Provide the [X, Y] coordinate of the cell's center where the given text is located.  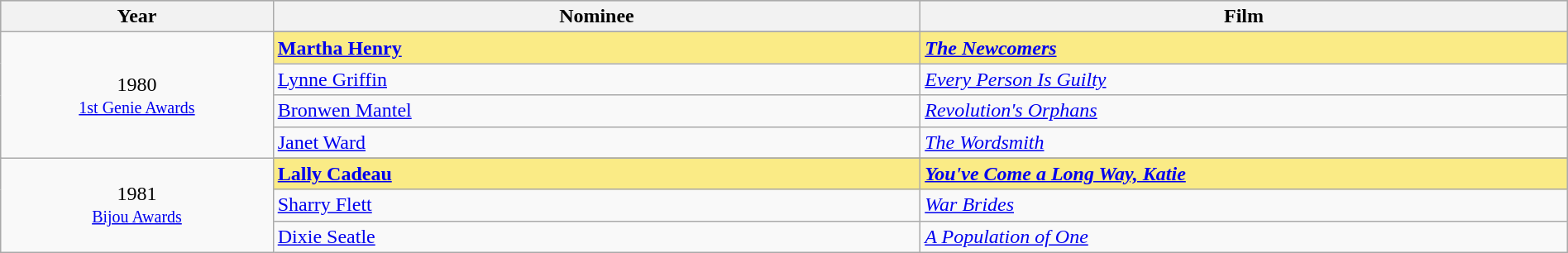
A Population of One [1244, 236]
Nominee [597, 17]
1981Bijou Awards [137, 205]
War Brides [1244, 205]
The Wordsmith [1244, 142]
Bronwen Mantel [597, 111]
You've Come a Long Way, Katie [1244, 174]
Year [137, 17]
Martha Henry [597, 48]
Revolution's Orphans [1244, 111]
The Newcomers [1244, 48]
Every Person Is Guilty [1244, 79]
Dixie Seatle [597, 236]
Film [1244, 17]
19801st Genie Awards [137, 95]
Lynne Griffin [597, 79]
Lally Cadeau [597, 174]
Janet Ward [597, 142]
Sharry Flett [597, 205]
